Find where the given text appears and provide that cell's center as (X, Y) coordinate. 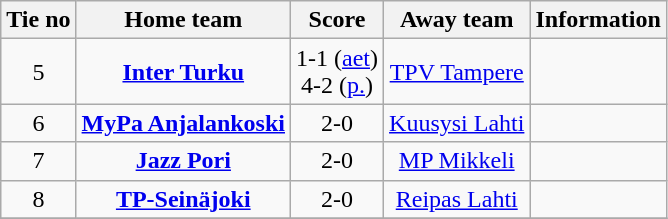
1-1 (aet) 4-2 (p.) (338, 72)
MyPa Anjalankoski (183, 123)
MP Mikkeli (457, 161)
Home team (183, 20)
Inter Turku (183, 72)
Score (338, 20)
Away team (457, 20)
Information (598, 20)
TP-Seinäjoki (183, 199)
5 (38, 72)
TPV Tampere (457, 72)
6 (38, 123)
8 (38, 199)
Kuusysi Lahti (457, 123)
Tie no (38, 20)
7 (38, 161)
Jazz Pori (183, 161)
Reipas Lahti (457, 199)
